For the text-containing cell, return its midpoint in [x, y] coordinate format. 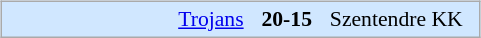
Szentendre KK [402, 19]
20-15 [286, 19]
Trojans [172, 19]
